Locate the cell with the specified text and output its [x, y] center coordinate. 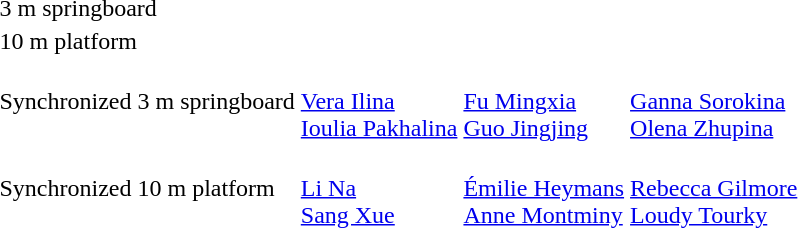
Vera IlinaIoulia Pakhalina [379, 101]
Fu MingxiaGuo Jingjing [544, 101]
